Locate the cell with the specified text and output its [X, Y] center coordinate. 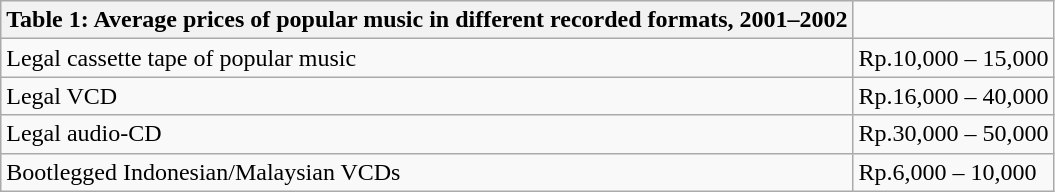
Bootlegged Indonesian/Malaysian VCDs [427, 172]
Table 1: Average prices of popular music in different recorded formats, 2001–2002 [427, 20]
Rp.6,000 – 10,000 [954, 172]
Rp.10,000 – 15,000 [954, 58]
Legal VCD [427, 96]
Legal audio-CD [427, 134]
Legal cassette tape of popular music [427, 58]
Rp.30,000 – 50,000 [954, 134]
Rp.16,000 – 40,000 [954, 96]
